Scan for the cell matching the given text and deliver its [X, Y] coordinate at center. 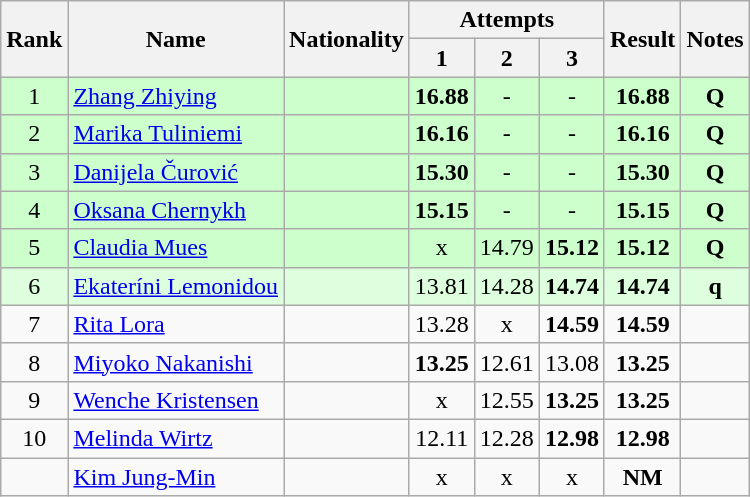
Rank [34, 39]
Melinda Wirtz [176, 438]
6 [34, 286]
Marika Tuliniemi [176, 134]
12.55 [506, 400]
13.28 [442, 324]
10 [34, 438]
Notes [715, 39]
Miyoko Nakanishi [176, 362]
7 [34, 324]
q [715, 286]
Wenche Kristensen [176, 400]
12.28 [506, 438]
12.61 [506, 362]
Nationality [347, 39]
Result [642, 39]
Name [176, 39]
5 [34, 248]
4 [34, 210]
Oksana Chernykh [176, 210]
Attempts [506, 20]
NM [642, 477]
8 [34, 362]
14.28 [506, 286]
13.08 [572, 362]
12.11 [442, 438]
Ekateríni Lemonidou [176, 286]
Kim Jung-Min [176, 477]
Danijela Čurović [176, 172]
13.81 [442, 286]
Zhang Zhiying [176, 96]
Claudia Mues [176, 248]
14.79 [506, 248]
9 [34, 400]
Rita Lora [176, 324]
